From the cell containing the given text, extract its center point as (X, Y) coordinate. 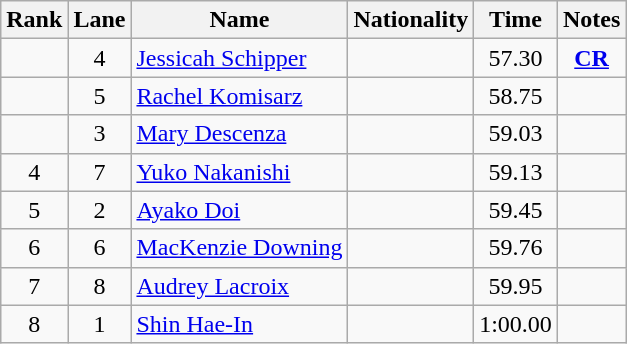
2 (100, 210)
59.45 (516, 210)
59.76 (516, 248)
59.03 (516, 134)
Name (240, 20)
MacKenzie Downing (240, 248)
Notes (591, 20)
59.13 (516, 172)
Ayako Doi (240, 210)
1:00.00 (516, 324)
Audrey Lacroix (240, 286)
Shin Hae-In (240, 324)
3 (100, 134)
Jessicah Schipper (240, 58)
57.30 (516, 58)
Rachel Komisarz (240, 96)
Yuko Nakanishi (240, 172)
Lane (100, 20)
1 (100, 324)
Nationality (411, 20)
59.95 (516, 286)
Rank (34, 20)
Mary Descenza (240, 134)
CR (591, 58)
58.75 (516, 96)
Time (516, 20)
